Search for the cell housing the specified text and yield its [X, Y] center coordinate. 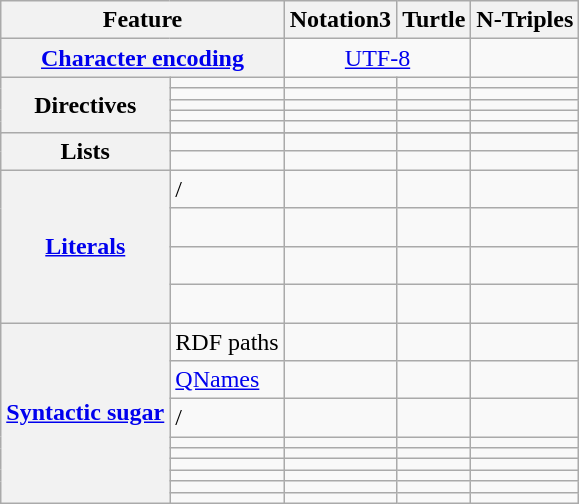
Character encoding [142, 58]
Lists [86, 151]
RDF paths [227, 341]
N-Triples [525, 20]
UTF-8 [378, 58]
Feature [142, 20]
Turtle [434, 20]
Directives [86, 104]
Literals [86, 246]
Notation3 [340, 20]
QNames [227, 380]
Syntactic sugar [86, 412]
